Return the (x, y) coordinate for the center point of the cell that contains the specified text.  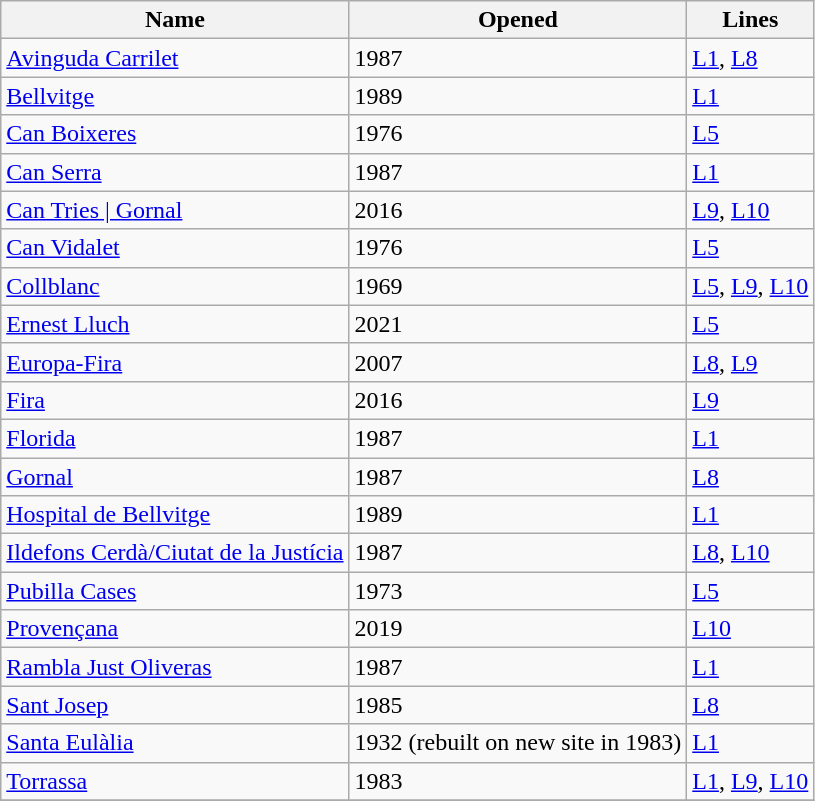
L8, L10 (750, 553)
1932 (rebuilt on new site in 1983) (518, 743)
L10 (750, 629)
Bellvitge (175, 96)
Pubilla Cases (175, 591)
Avinguda Carrilet (175, 58)
1985 (518, 705)
Europa-Fira (175, 362)
Can Tries | Gornal (175, 210)
Provençana (175, 629)
Florida (175, 438)
L5, L9, L10 (750, 286)
Lines (750, 20)
Ildefons Cerdà/Ciutat de la Justícia (175, 553)
Hospital de Bellvitge (175, 515)
L1, L9, L10 (750, 781)
L8, L9 (750, 362)
1973 (518, 591)
L1, L8 (750, 58)
L9, L10 (750, 210)
Santa Eulàlia (175, 743)
Name (175, 20)
Gornal (175, 477)
Can Vidalet (175, 248)
1969 (518, 286)
2007 (518, 362)
Ernest Lluch (175, 324)
Opened (518, 20)
Fira (175, 400)
Collblanc (175, 286)
Torrassa (175, 781)
Rambla Just Oliveras (175, 667)
Can Boixeres (175, 134)
Sant Josep (175, 705)
1983 (518, 781)
2019 (518, 629)
L9 (750, 400)
Can Serra (175, 172)
2021 (518, 324)
